Pinpoint the cell where the given text exists, returning its (X, Y) midpoint coordinate. 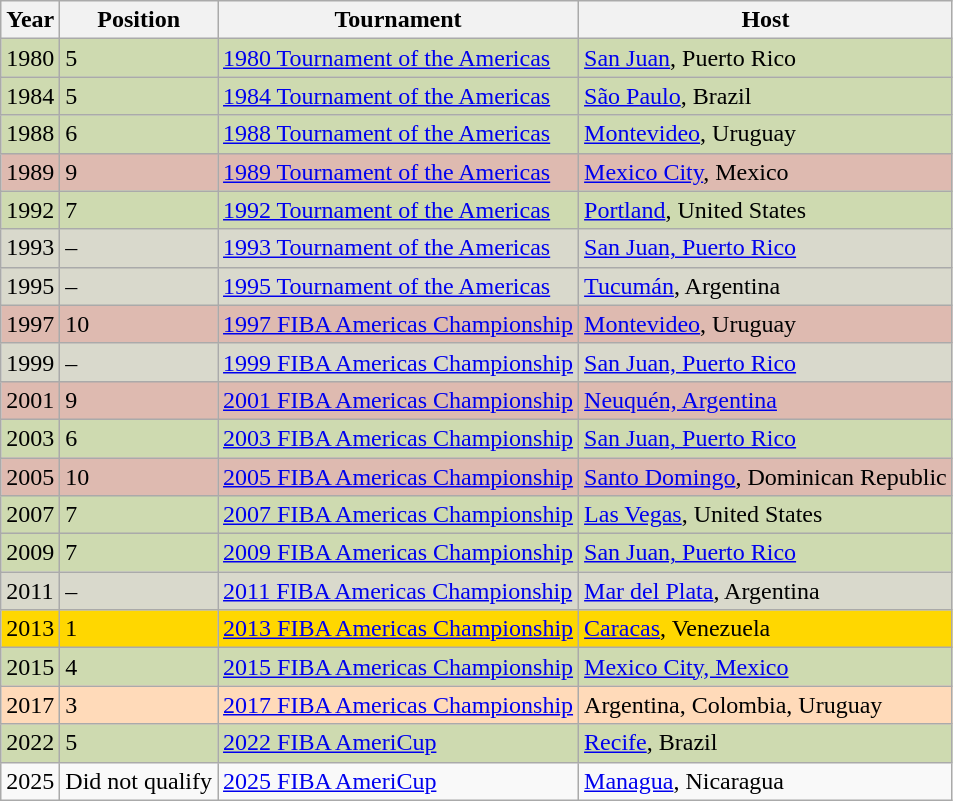
Host (766, 20)
Caracas, Venezuela (766, 629)
2005 (30, 477)
1988 Tournament of the Americas (398, 134)
2009 (30, 553)
1997 FIBA Americas Championship (398, 324)
2001 FIBA Americas Championship (398, 400)
Year (30, 20)
Managua, Nicaragua (766, 781)
1999 (30, 362)
2013 FIBA Americas Championship (398, 629)
Las Vegas, United States (766, 515)
1988 (30, 134)
1989 Tournament of the Americas (398, 172)
São Paulo, Brazil (766, 96)
2011 (30, 591)
1997 (30, 324)
Did not qualify (139, 781)
1993 Tournament of the Americas (398, 248)
Position (139, 20)
2013 (30, 629)
Tucumán, Argentina (766, 286)
1980 Tournament of the Americas (398, 58)
2025 (30, 781)
1999 FIBA Americas Championship (398, 362)
2007 FIBA Americas Championship (398, 515)
1989 (30, 172)
Argentina, Colombia, Uruguay (766, 705)
1995 Tournament of the Americas (398, 286)
2011 FIBA Americas Championship (398, 591)
Neuquén, Argentina (766, 400)
2017 FIBA Americas Championship (398, 705)
2007 (30, 515)
1980 (30, 58)
2001 (30, 400)
4 (139, 667)
2022 (30, 743)
1992 (30, 210)
1993 (30, 248)
Portland, United States (766, 210)
1984 Tournament of the Americas (398, 96)
Mar del Plata, Argentina (766, 591)
2025 FIBA AmeriCup (398, 781)
2003 FIBA Americas Championship (398, 438)
1995 (30, 286)
1 (139, 629)
2009 FIBA Americas Championship (398, 553)
1992 Tournament of the Americas (398, 210)
Santo Domingo, Dominican Republic (766, 477)
2015 FIBA Americas Championship (398, 667)
1984 (30, 96)
2003 (30, 438)
2022 FIBA AmeriCup (398, 743)
2015 (30, 667)
2005 FIBA Americas Championship (398, 477)
Recife, Brazil (766, 743)
Tournament (398, 20)
3 (139, 705)
2017 (30, 705)
